Return [x, y] of the center of cell containing provided text 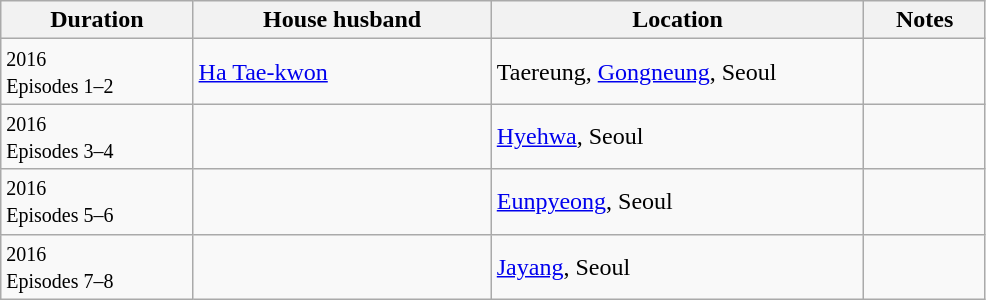
2016Episodes 3–4 [97, 136]
Ha Tae-kwon [342, 72]
Taereung, Gongneung, Seoul [678, 72]
Hyehwa, Seoul [678, 136]
2016Episodes 7–8 [97, 266]
2016Episodes 1–2 [97, 72]
2016Episodes 5–6 [97, 202]
House husband [342, 20]
Jayang, Seoul [678, 266]
Eunpyeong, Seoul [678, 202]
Duration [97, 20]
Location [678, 20]
Notes [924, 20]
